Output the (x, y) coordinate of the center of the cell containing the given text.  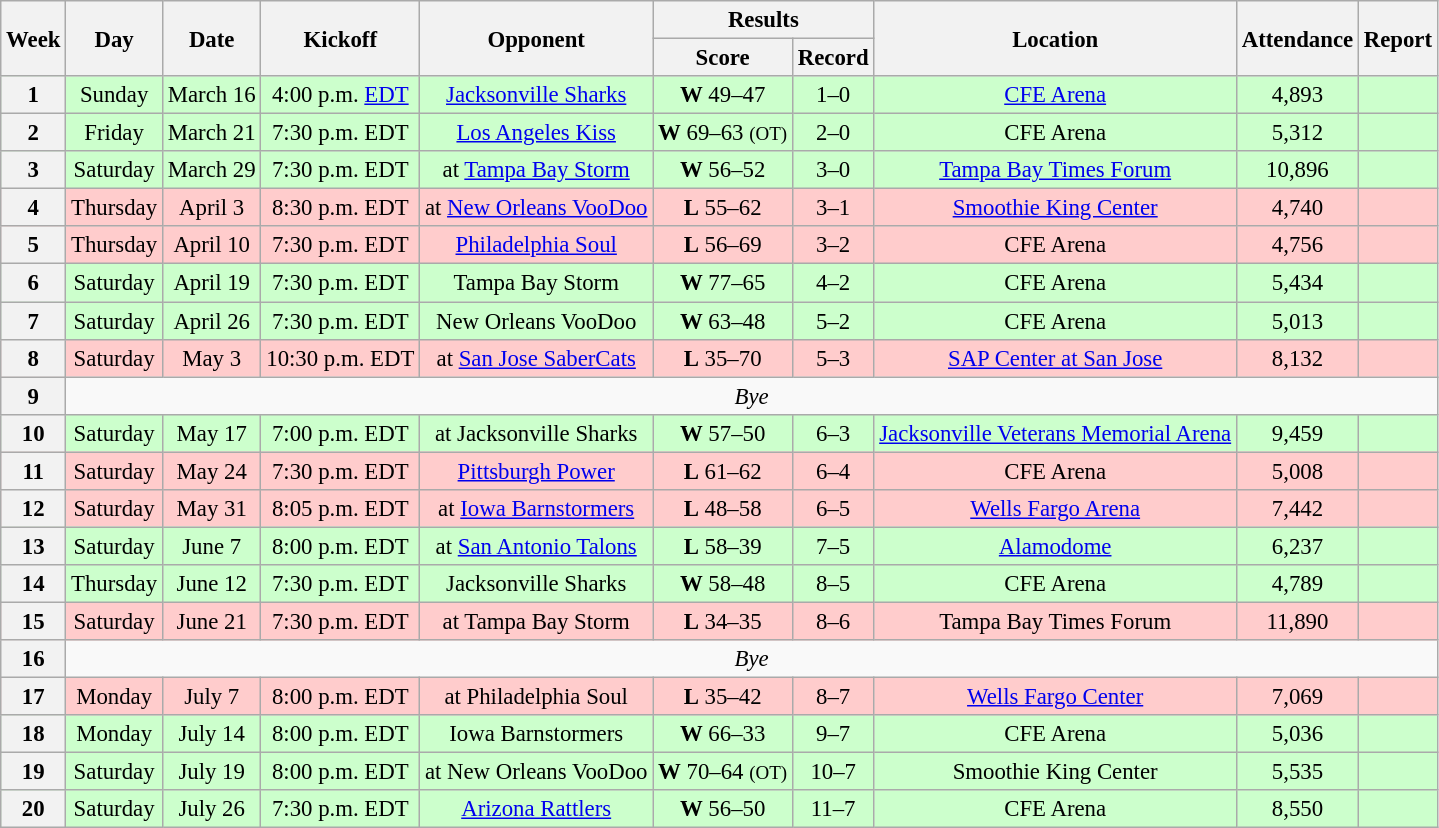
May 3 (212, 358)
June 12 (212, 584)
18 (34, 734)
Wells Fargo Center (1056, 697)
W 70–64 (OT) (723, 772)
W 63–48 (723, 321)
Score (723, 58)
at Iowa Barnstormers (536, 509)
4 (34, 208)
Attendance (1297, 38)
W 56–52 (723, 170)
Date (212, 38)
11–7 (832, 809)
L 35–42 (723, 697)
L 35–70 (723, 358)
6 (34, 283)
May 31 (212, 509)
L 61–62 (723, 471)
June 21 (212, 621)
Kickoff (340, 38)
at San Jose SaberCats (536, 358)
6–5 (832, 509)
11,890 (1297, 621)
4,893 (1297, 95)
5,312 (1297, 133)
W 77–65 (723, 283)
Opponent (536, 38)
10,896 (1297, 170)
L 48–58 (723, 509)
10–7 (832, 772)
Pittsburgh Power (536, 471)
10 (34, 433)
7,442 (1297, 509)
5,013 (1297, 321)
July 19 (212, 772)
3–2 (832, 245)
July 7 (212, 697)
at Philadelphia Soul (536, 697)
7:00 p.m. EDT (340, 433)
5,535 (1297, 772)
8:30 p.m. EDT (340, 208)
8–7 (832, 697)
Arizona Rattlers (536, 809)
W 57–50 (723, 433)
April 3 (212, 208)
9,459 (1297, 433)
4:00 p.m. EDT (340, 95)
Sunday (114, 95)
March 29 (212, 170)
8–6 (832, 621)
4,740 (1297, 208)
L 58–39 (723, 546)
W 69–63 (OT) (723, 133)
L 34–35 (723, 621)
Tampa Bay Storm (536, 283)
8,132 (1297, 358)
at San Antonio Talons (536, 546)
10:30 p.m. EDT (340, 358)
8–5 (832, 584)
5,036 (1297, 734)
8 (34, 358)
9 (34, 396)
W 66–33 (723, 734)
May 24 (212, 471)
New Orleans VooDoo (536, 321)
17 (34, 697)
L 55–62 (723, 208)
Record (832, 58)
3 (34, 170)
Location (1056, 38)
Results (764, 20)
7–5 (832, 546)
at Jacksonville Sharks (536, 433)
5,008 (1297, 471)
Iowa Barnstormers (536, 734)
Wells Fargo Arena (1056, 509)
3–0 (832, 170)
April 19 (212, 283)
L 56–69 (723, 245)
16 (34, 659)
3–1 (832, 208)
July 14 (212, 734)
7 (34, 321)
12 (34, 509)
19 (34, 772)
20 (34, 809)
Friday (114, 133)
5–2 (832, 321)
March 21 (212, 133)
W 49–47 (723, 95)
5,434 (1297, 283)
5–3 (832, 358)
June 7 (212, 546)
July 26 (212, 809)
1–0 (832, 95)
April 10 (212, 245)
May 17 (212, 433)
5 (34, 245)
2 (34, 133)
April 26 (212, 321)
11 (34, 471)
4,789 (1297, 584)
6–3 (832, 433)
Los Angeles Kiss (536, 133)
13 (34, 546)
Jacksonville Veterans Memorial Arena (1056, 433)
Day (114, 38)
14 (34, 584)
SAP Center at San Jose (1056, 358)
9–7 (832, 734)
Week (34, 38)
2–0 (832, 133)
15 (34, 621)
W 56–50 (723, 809)
Alamodome (1056, 546)
4,756 (1297, 245)
Report (1398, 38)
7,069 (1297, 697)
6,237 (1297, 546)
Philadelphia Soul (536, 245)
8:05 p.m. EDT (340, 509)
March 16 (212, 95)
W 58–48 (723, 584)
8,550 (1297, 809)
6–4 (832, 471)
4–2 (832, 283)
1 (34, 95)
